For the text-containing cell, return its midpoint in [X, Y] coordinate format. 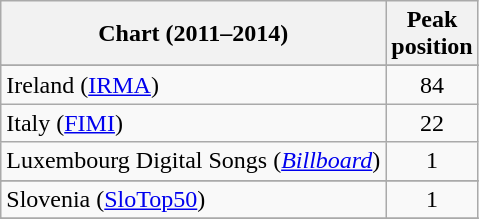
22 [432, 123]
Luxembourg Digital Songs (Billboard) [194, 161]
Ireland (IRMA) [194, 85]
Slovenia (SloTop50) [194, 199]
Italy (FIMI) [194, 123]
Peakposition [432, 34]
Chart (2011–2014) [194, 34]
84 [432, 85]
